Capture the cell that displays the provided text and extract its (X, Y) central coordinate. 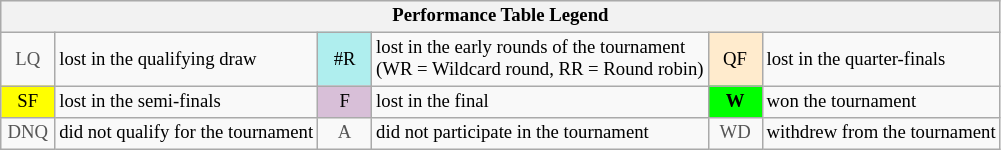
did not participate in the tournament (540, 134)
#R (345, 60)
lost in the quarter-finals (881, 60)
lost in the semi-finals (186, 102)
DNQ (28, 134)
lost in the final (540, 102)
A (345, 134)
lost in the qualifying draw (186, 60)
did not qualify for the tournament (186, 134)
F (345, 102)
Performance Table Legend (500, 16)
LQ (28, 60)
W (735, 102)
withdrew from the tournament (881, 134)
lost in the early rounds of the tournament(WR = Wildcard round, RR = Round robin) (540, 60)
WD (735, 134)
SF (28, 102)
QF (735, 60)
won the tournament (881, 102)
